For the text-containing cell, return its midpoint in [X, Y] coordinate format. 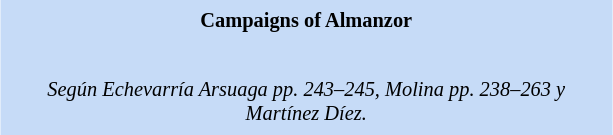
Según Echevarría Arsuaga pp. 243–245, Molina pp. 238–263 y Martínez Díez. [306, 102]
Campaigns of Almanzor [306, 22]
